Find where the given text appears and provide that cell's center as [X, Y] coordinate. 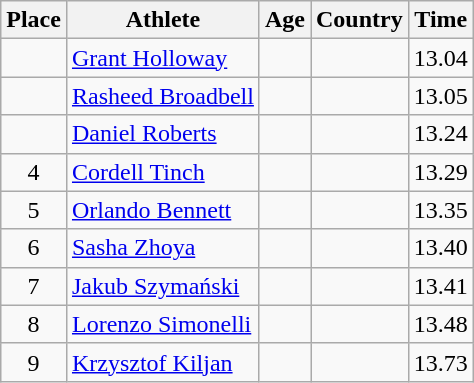
Daniel Roberts [162, 134]
13.41 [440, 286]
Country [359, 20]
13.35 [440, 210]
13.05 [440, 96]
Orlando Bennett [162, 210]
Age [284, 20]
13.40 [440, 248]
Lorenzo Simonelli [162, 324]
7 [34, 286]
13.24 [440, 134]
Time [440, 20]
Place [34, 20]
Athlete [162, 20]
Sasha Zhoya [162, 248]
6 [34, 248]
Jakub Szymański [162, 286]
13.04 [440, 58]
13.48 [440, 324]
Rasheed Broadbell [162, 96]
Grant Holloway [162, 58]
8 [34, 324]
13.73 [440, 362]
13.29 [440, 172]
Cordell Tinch [162, 172]
9 [34, 362]
4 [34, 172]
Krzysztof Kiljan [162, 362]
5 [34, 210]
